From the cell containing the given text, extract its center point as [X, Y] coordinate. 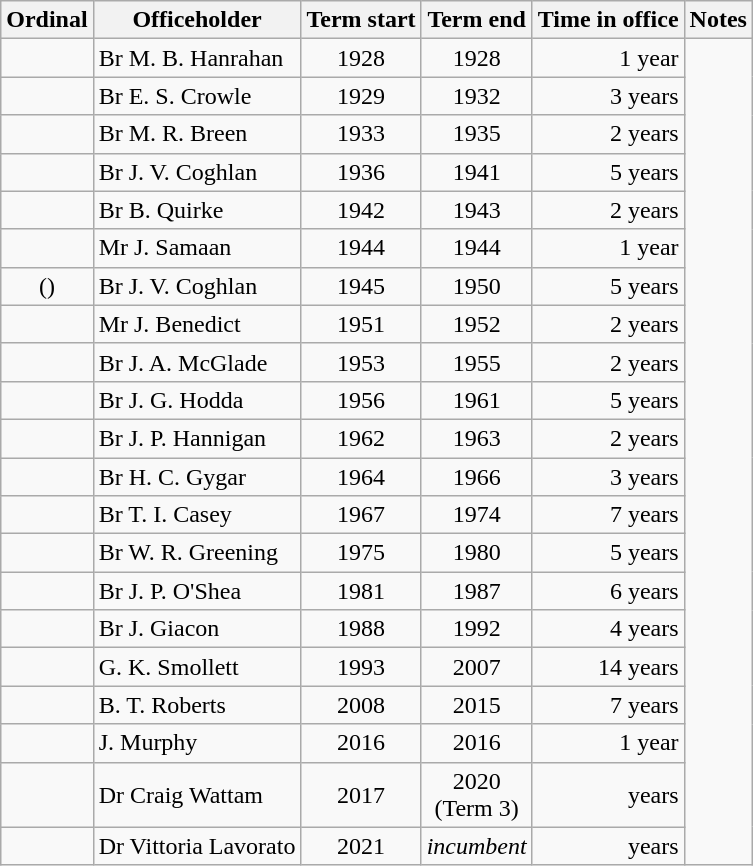
Mr J. Benedict [197, 324]
1967 [361, 515]
1981 [361, 591]
1980 [476, 553]
1936 [361, 172]
G. K. Smollett [197, 667]
4 years [608, 629]
1956 [361, 400]
Br M. B. Hanrahan [197, 58]
1962 [361, 438]
1966 [476, 477]
1941 [476, 172]
1987 [476, 591]
1961 [476, 400]
Dr Vittoria Lavorato [197, 846]
Br W. R. Greening [197, 553]
1992 [476, 629]
J. Murphy [197, 743]
Br T. I. Casey [197, 515]
Notes [718, 20]
Br E. S. Crowle [197, 96]
1963 [476, 438]
14 years [608, 667]
2008 [361, 705]
Br J. Giacon [197, 629]
1974 [476, 515]
1993 [361, 667]
1933 [361, 134]
1975 [361, 553]
1953 [361, 362]
2017 [361, 794]
1945 [361, 286]
incumbent [476, 846]
Time in office [608, 20]
Br J. G. Hodda [197, 400]
1943 [476, 210]
1951 [361, 324]
1988 [361, 629]
Officeholder [197, 20]
2015 [476, 705]
1929 [361, 96]
Br J. P. O'Shea [197, 591]
2021 [361, 846]
() [47, 286]
Br M. R. Breen [197, 134]
Br J. P. Hannigan [197, 438]
1935 [476, 134]
Term start [361, 20]
Dr Craig Wattam [197, 794]
Br B. Quirke [197, 210]
1964 [361, 477]
1955 [476, 362]
B. T. Roberts [197, 705]
1950 [476, 286]
1932 [476, 96]
1942 [361, 210]
6 years [608, 591]
Term end [476, 20]
Br J. A. McGlade [197, 362]
Ordinal [47, 20]
2007 [476, 667]
Br H. C. Gygar [197, 477]
Mr J. Samaan [197, 248]
1952 [476, 324]
2020(Term 3) [476, 794]
